Determine the (x, y) coordinate at the center of the cell enclosing the given text.  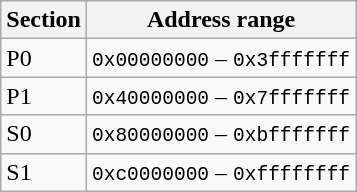
P1 (44, 96)
0x80000000 – 0xbfffffff (220, 134)
S1 (44, 172)
Address range (220, 20)
0x00000000 – 0x3fffffff (220, 58)
P0 (44, 58)
0x40000000 – 0x7fffffff (220, 96)
0xc0000000 – 0xffffffff (220, 172)
S0 (44, 134)
Section (44, 20)
